Locate the cell with the specified text and output its [X, Y] center coordinate. 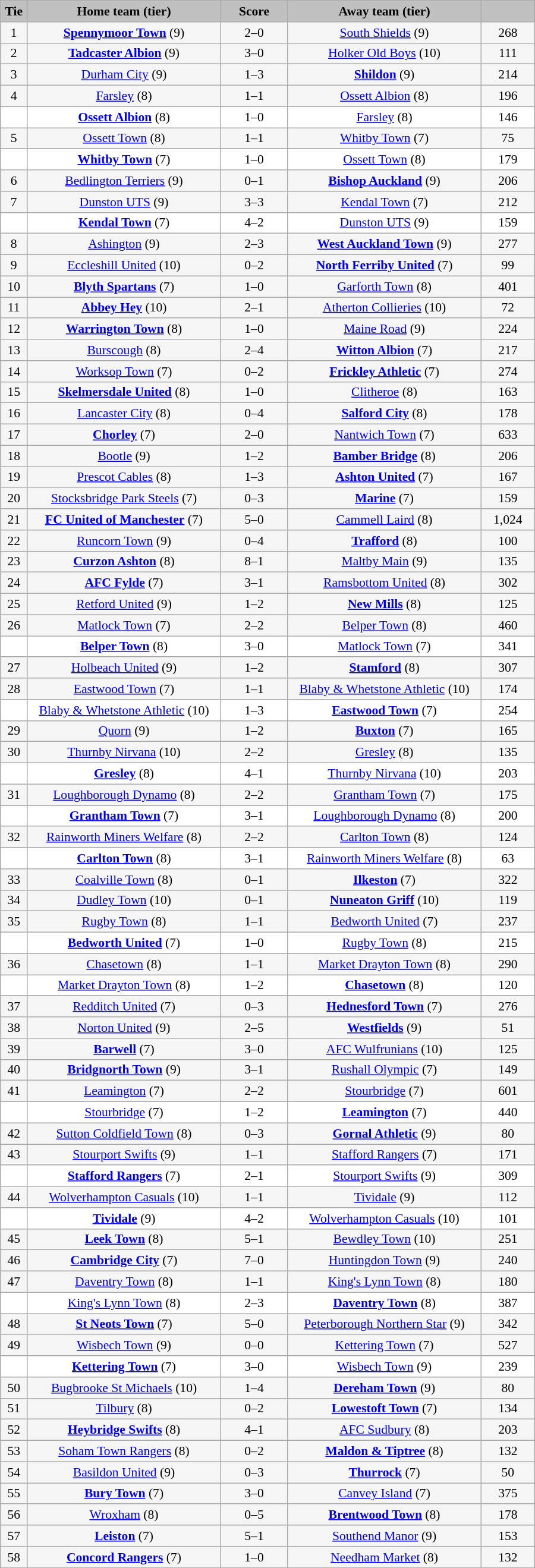
Soham Town Rangers (8) [124, 1451]
Maldon & Tiptree (8) [385, 1451]
Westfields (9) [385, 1028]
153 [508, 1536]
North Ferriby United (7) [385, 266]
45 [14, 1239]
Score [254, 11]
West Auckland Town (9) [385, 244]
274 [508, 371]
Durham City (9) [124, 75]
16 [14, 414]
200 [508, 816]
Gornal Athletic (9) [385, 1134]
Bamber Bridge (8) [385, 456]
33 [14, 880]
Peterborough Northern Star (9) [385, 1324]
342 [508, 1324]
215 [508, 943]
Stocksbridge Park Steels (7) [124, 499]
56 [14, 1515]
21 [14, 519]
47 [14, 1282]
167 [508, 477]
24 [14, 583]
36 [14, 964]
Lowestoft Town (7) [385, 1409]
101 [508, 1218]
175 [508, 795]
322 [508, 880]
Ramsbottom United (8) [385, 583]
42 [14, 1134]
217 [508, 350]
7–0 [254, 1261]
48 [14, 1324]
224 [508, 329]
Garforth Town (8) [385, 286]
26 [14, 625]
39 [14, 1049]
Ashton United (7) [385, 477]
Abbey Hey (10) [124, 308]
527 [508, 1346]
14 [14, 371]
112 [508, 1197]
54 [14, 1472]
8 [14, 244]
Sutton Coldfield Town (8) [124, 1134]
3–3 [254, 202]
34 [14, 901]
341 [508, 647]
25 [14, 604]
Huntingdon Town (9) [385, 1261]
Tie [14, 11]
Tilbury (8) [124, 1409]
Lancaster City (8) [124, 414]
Bedlington Terriers (9) [124, 181]
277 [508, 244]
32 [14, 837]
49 [14, 1346]
Heybridge Swifts (8) [124, 1430]
Away team (tier) [385, 11]
Brentwood Town (8) [385, 1515]
53 [14, 1451]
237 [508, 922]
Barwell (7) [124, 1049]
Witton Albion (7) [385, 350]
0–5 [254, 1515]
8–1 [254, 562]
111 [508, 53]
Shildon (9) [385, 75]
240 [508, 1261]
Retford United (9) [124, 604]
41 [14, 1091]
AFC Sudbury (8) [385, 1430]
Chorley (7) [124, 435]
Dudley Town (10) [124, 901]
Bootle (9) [124, 456]
251 [508, 1239]
Bewdley Town (10) [385, 1239]
13 [14, 350]
2 [14, 53]
120 [508, 985]
Bridgnorth Town (9) [124, 1070]
174 [508, 689]
7 [14, 202]
100 [508, 541]
149 [508, 1070]
309 [508, 1176]
44 [14, 1197]
Nuneaton Griff (10) [385, 901]
31 [14, 795]
Redditch United (7) [124, 1007]
Atherton Collieries (10) [385, 308]
0–0 [254, 1346]
30 [14, 752]
1 [14, 33]
Norton United (9) [124, 1028]
171 [508, 1155]
9 [14, 266]
179 [508, 160]
290 [508, 964]
401 [508, 286]
Buxton (7) [385, 731]
3 [14, 75]
239 [508, 1367]
307 [508, 668]
Ashington (9) [124, 244]
214 [508, 75]
27 [14, 668]
165 [508, 731]
55 [14, 1494]
AFC Wulfrunians (10) [385, 1049]
Spennymoor Town (9) [124, 33]
Warrington Town (8) [124, 329]
375 [508, 1494]
10 [14, 286]
Needham Market (8) [385, 1557]
Worksop Town (7) [124, 371]
28 [14, 689]
99 [508, 266]
302 [508, 583]
Holker Old Boys (10) [385, 53]
124 [508, 837]
Eccleshill United (10) [124, 266]
Runcorn Town (9) [124, 541]
11 [14, 308]
46 [14, 1261]
460 [508, 625]
New Mills (8) [385, 604]
212 [508, 202]
Cammell Laird (8) [385, 519]
1–4 [254, 1388]
FC United of Manchester (7) [124, 519]
180 [508, 1282]
Stamford (8) [385, 668]
633 [508, 435]
72 [508, 308]
268 [508, 33]
Home team (tier) [124, 11]
254 [508, 710]
2–5 [254, 1028]
38 [14, 1028]
4 [14, 96]
1,024 [508, 519]
Hednesford Town (7) [385, 1007]
387 [508, 1303]
119 [508, 901]
Maltby Main (9) [385, 562]
163 [508, 392]
Bishop Auckland (9) [385, 181]
134 [508, 1409]
Ilkeston (7) [385, 880]
Burscough (8) [124, 350]
43 [14, 1155]
Skelmersdale United (8) [124, 392]
Maine Road (9) [385, 329]
5 [14, 138]
Nantwich Town (7) [385, 435]
22 [14, 541]
440 [508, 1113]
Thurrock (7) [385, 1472]
276 [508, 1007]
23 [14, 562]
Basildon United (9) [124, 1472]
12 [14, 329]
Frickley Athletic (7) [385, 371]
18 [14, 456]
196 [508, 96]
40 [14, 1070]
Concord Rangers (7) [124, 1557]
Bury Town (7) [124, 1494]
15 [14, 392]
Dereham Town (9) [385, 1388]
57 [14, 1536]
29 [14, 731]
Marine (7) [385, 499]
19 [14, 477]
Rushall Olympic (7) [385, 1070]
63 [508, 858]
Canvey Island (7) [385, 1494]
AFC Fylde (7) [124, 583]
Bugbrooke St Michaels (10) [124, 1388]
Trafford (8) [385, 541]
2–4 [254, 350]
146 [508, 117]
35 [14, 922]
17 [14, 435]
6 [14, 181]
52 [14, 1430]
Prescot Cables (8) [124, 477]
Holbeach United (9) [124, 668]
Blyth Spartans (7) [124, 286]
Quorn (9) [124, 731]
Wroxham (8) [124, 1515]
Tadcaster Albion (9) [124, 53]
Cambridge City (7) [124, 1261]
Coalville Town (8) [124, 880]
601 [508, 1091]
Southend Manor (9) [385, 1536]
75 [508, 138]
Clitheroe (8) [385, 392]
Salford City (8) [385, 414]
Curzon Ashton (8) [124, 562]
Leiston (7) [124, 1536]
58 [14, 1557]
37 [14, 1007]
20 [14, 499]
St Neots Town (7) [124, 1324]
Leek Town (8) [124, 1239]
South Shields (9) [385, 33]
